Detect which cell encompasses the target text, then output its (x, y) center coordinate. 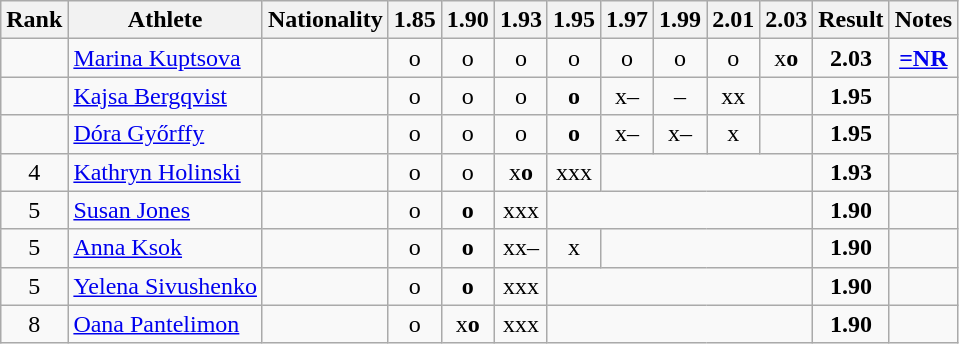
Yelena Sivushenko (166, 286)
Notes (923, 20)
xx (734, 96)
=NR (923, 58)
Kathryn Holinski (166, 172)
1.99 (680, 20)
1.97 (626, 20)
Nationality (325, 20)
Rank (34, 20)
Dóra Győrffy (166, 134)
Result (851, 20)
Marina Kuptsova (166, 58)
4 (34, 172)
Anna Ksok (166, 248)
– (680, 96)
Susan Jones (166, 210)
Kajsa Bergqvist (166, 96)
1.85 (414, 20)
8 (34, 324)
Oana Pantelimon (166, 324)
2.01 (734, 20)
Athlete (166, 20)
xx– (520, 248)
